Extract the [x, y] coordinate from the center of the cell holding the provided text.  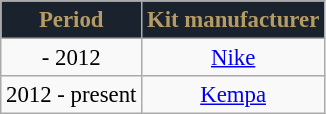
Kempa [234, 95]
Nike [234, 58]
Period [72, 20]
Kit manufacturer [234, 20]
- 2012 [72, 58]
2012 - present [72, 95]
